Pinpoint the cell where the given text exists, returning its [x, y] midpoint coordinate. 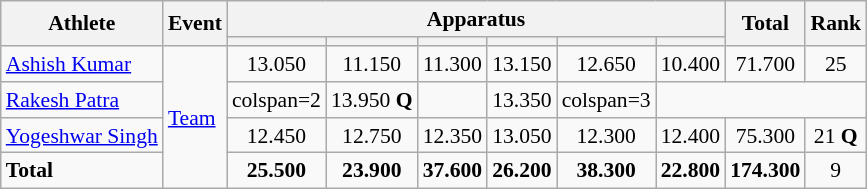
colspan=2 [276, 100]
22.800 [690, 171]
13.350 [522, 100]
12.350 [452, 136]
13.950 Q [372, 100]
12.450 [276, 136]
Yogeshwar Singh [82, 136]
Event [195, 24]
21 Q [836, 136]
174.300 [765, 171]
Team [195, 117]
11.300 [452, 64]
colspan=3 [606, 100]
9 [836, 171]
Rakesh Patra [82, 100]
75.300 [765, 136]
37.600 [452, 171]
Ashish Kumar [82, 64]
38.300 [606, 171]
12.300 [606, 136]
12.750 [372, 136]
25 [836, 64]
23.900 [372, 171]
Athlete [82, 24]
26.200 [522, 171]
71.700 [765, 64]
Rank [836, 24]
11.150 [372, 64]
25.500 [276, 171]
12.650 [606, 64]
Apparatus [476, 19]
12.400 [690, 136]
10.400 [690, 64]
13.150 [522, 64]
